Capture the cell that displays the provided text and extract its [X, Y] central coordinate. 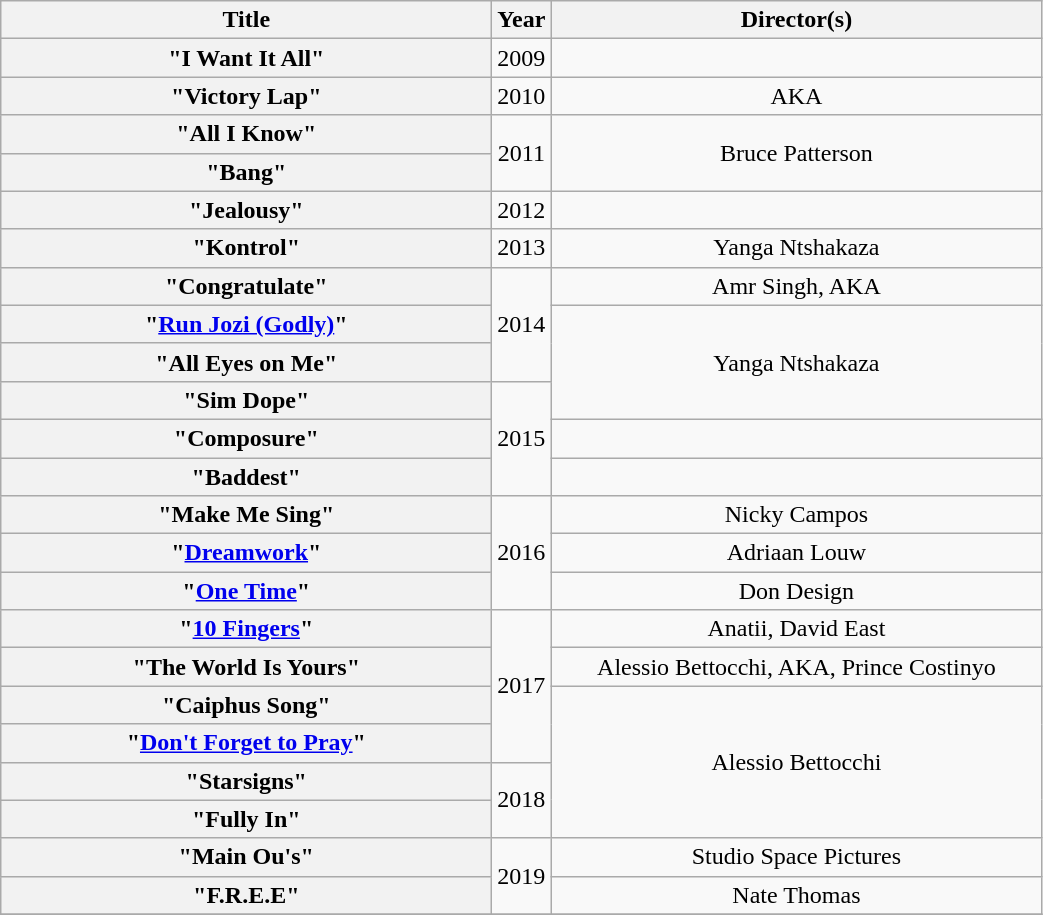
"Victory Lap" [246, 96]
"Baddest" [246, 477]
2018 [522, 800]
"I Want It All" [246, 58]
"Make Me Sing" [246, 515]
Alessio Bettocchi [796, 762]
AKA [796, 96]
"Kontrol" [246, 248]
2011 [522, 153]
"Caiphus Song" [246, 705]
"Fully In" [246, 819]
"Starsigns" [246, 781]
"10 Fingers" [246, 629]
Year [522, 20]
Anatii, David East [796, 629]
"Don't Forget to Pray" [246, 743]
Studio Space Pictures [796, 857]
"All Eyes on Me" [246, 362]
Director(s) [796, 20]
2013 [522, 248]
Title [246, 20]
2009 [522, 58]
Nate Thomas [796, 895]
"Main Ou's" [246, 857]
2015 [522, 438]
"F.R.E.E" [246, 895]
2012 [522, 210]
"One Time" [246, 591]
"Run Jozi (Godly)" [246, 324]
2010 [522, 96]
2014 [522, 324]
"All I Know" [246, 134]
"Bang" [246, 172]
2017 [522, 686]
2019 [522, 876]
"Sim Dope" [246, 400]
"Congratulate" [246, 286]
Amr Singh, AKA [796, 286]
Bruce Patterson [796, 153]
"Jealousy" [246, 210]
"Composure" [246, 438]
Don Design [796, 591]
"The World Is Yours" [246, 667]
Alessio Bettocchi, AKA, Prince Costinyo [796, 667]
Nicky Campos [796, 515]
"Dreamwork" [246, 553]
Adriaan Louw [796, 553]
2016 [522, 553]
